Return the (X, Y) coordinate for the center point of the cell that contains the specified text.  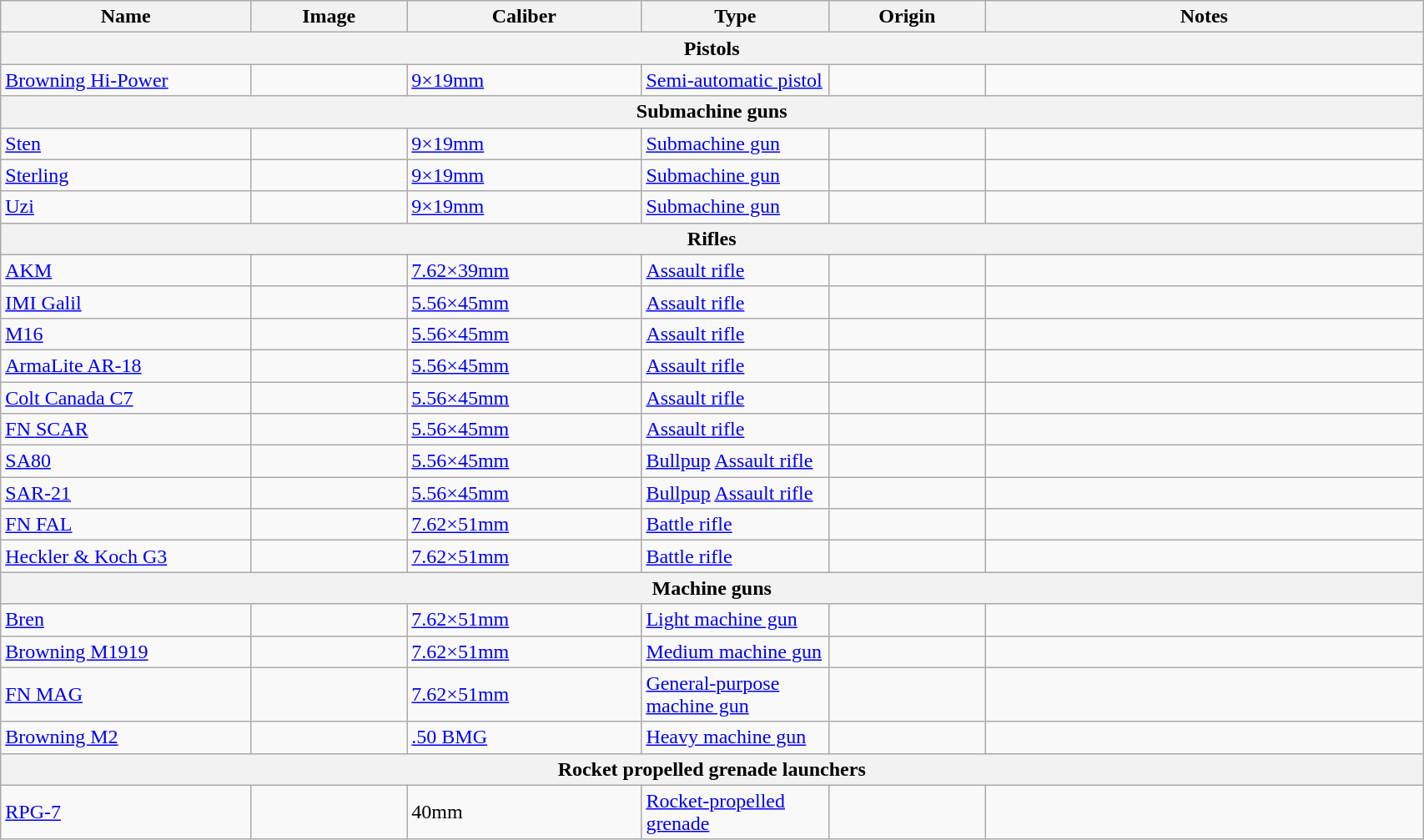
Browning M1919 (126, 651)
Bren (126, 620)
Sten (126, 143)
7.62×39mm (524, 270)
Colt Canada C7 (126, 398)
.50 BMG (524, 737)
Uzi (126, 207)
ArmaLite AR-18 (126, 365)
Browning M2 (126, 737)
FN MAG (126, 694)
Sterling (126, 175)
IMI Galil (126, 302)
Browning Hi-Power (126, 80)
SA80 (126, 461)
Origin (908, 17)
SAR-21 (126, 493)
Rocket-propelled grenade (736, 812)
Rifles (712, 239)
M16 (126, 334)
Name (126, 17)
Semi-automatic pistol (736, 80)
40mm (524, 812)
Type (736, 17)
Notes (1205, 17)
RPG-7 (126, 812)
FN SCAR (126, 430)
Medium machine gun (736, 651)
FN FAL (126, 525)
General-purpose machine gun (736, 694)
Pistols (712, 48)
Heavy machine gun (736, 737)
Caliber (524, 17)
AKM (126, 270)
Heckler & Koch G3 (126, 556)
Image (329, 17)
Light machine gun (736, 620)
Submachine guns (712, 112)
Rocket propelled grenade launchers (712, 769)
Machine guns (712, 588)
